From the cell containing the given text, extract its center point as [x, y] coordinate. 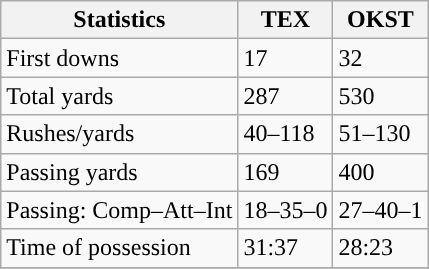
28:23 [380, 248]
Statistics [120, 20]
31:37 [286, 248]
First downs [120, 58]
27–40–1 [380, 210]
40–118 [286, 134]
32 [380, 58]
18–35–0 [286, 210]
Rushes/yards [120, 134]
287 [286, 96]
169 [286, 172]
Passing yards [120, 172]
Total yards [120, 96]
Passing: Comp–Att–Int [120, 210]
530 [380, 96]
17 [286, 58]
Time of possession [120, 248]
51–130 [380, 134]
400 [380, 172]
TEX [286, 20]
OKST [380, 20]
